From the cell containing the given text, extract its center point as [x, y] coordinate. 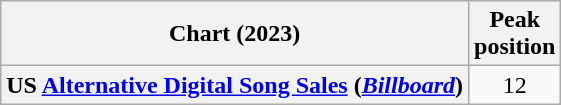
US Alternative Digital Song Sales (Billboard) [235, 85]
Peak position [515, 34]
12 [515, 85]
Chart (2023) [235, 34]
